Output the (x, y) coordinate of the center of the cell containing the given text.  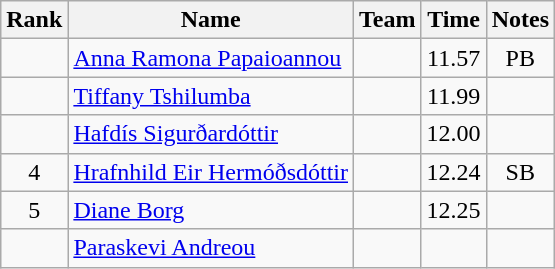
4 (34, 172)
12.25 (454, 210)
12.00 (454, 134)
Tiffany Tshilumba (211, 96)
Team (388, 20)
Name (211, 20)
Time (454, 20)
12.24 (454, 172)
11.99 (454, 96)
Rank (34, 20)
11.57 (454, 58)
Hafdís Sigurðardóttir (211, 134)
Diane Borg (211, 210)
PB (520, 58)
SB (520, 172)
5 (34, 210)
Notes (520, 20)
Paraskevi Andreou (211, 248)
Hrafnhild Eir Hermóðsdóttir (211, 172)
Anna Ramona Papaioannou (211, 58)
